Identify which cell holds the provided text, then report its (x, y) central coordinate. 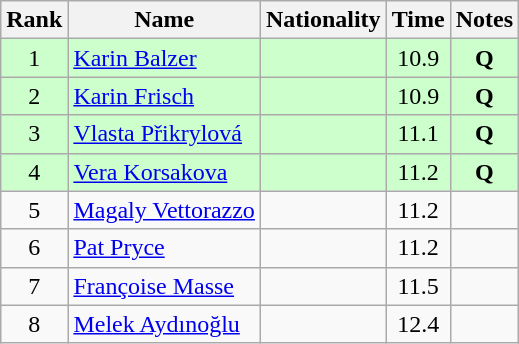
Name (164, 20)
Vera Korsakova (164, 172)
2 (34, 96)
Vlasta Přikrylová (164, 134)
Karin Frisch (164, 96)
7 (34, 286)
4 (34, 172)
Melek Aydınoğlu (164, 324)
5 (34, 210)
Magaly Vettorazzo (164, 210)
Rank (34, 20)
12.4 (418, 324)
Notes (484, 20)
Pat Pryce (164, 248)
11.1 (418, 134)
6 (34, 248)
3 (34, 134)
11.5 (418, 286)
Françoise Masse (164, 286)
8 (34, 324)
Nationality (323, 20)
Karin Balzer (164, 58)
Time (418, 20)
1 (34, 58)
